For the text-containing cell, return its midpoint in (x, y) coordinate format. 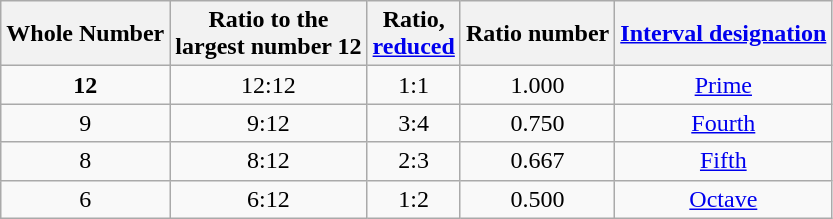
1:2 (414, 199)
12 (86, 85)
Ratio to thelargest number 12 (268, 34)
Interval designation (724, 34)
Ratio number (537, 34)
Prime (724, 85)
Fourth (724, 123)
1.000 (537, 85)
3:4 (414, 123)
Fifth (724, 161)
Whole Number (86, 34)
0.750 (537, 123)
6 (86, 199)
0.500 (537, 199)
8 (86, 161)
9:12 (268, 123)
Ratio, reduced (414, 34)
12:12 (268, 85)
9 (86, 123)
2:3 (414, 161)
1:1 (414, 85)
0.667 (537, 161)
6:12 (268, 199)
Octave (724, 199)
8:12 (268, 161)
